Pinpoint the cell where the given text exists, returning its [X, Y] midpoint coordinate. 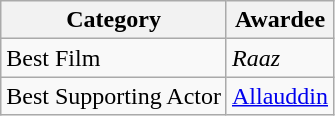
Best Film [114, 58]
Awardee [280, 20]
Category [114, 20]
Raaz [280, 58]
Allauddin [280, 96]
Best Supporting Actor [114, 96]
